Extract the (X, Y) coordinate from the center of the cell holding the provided text.  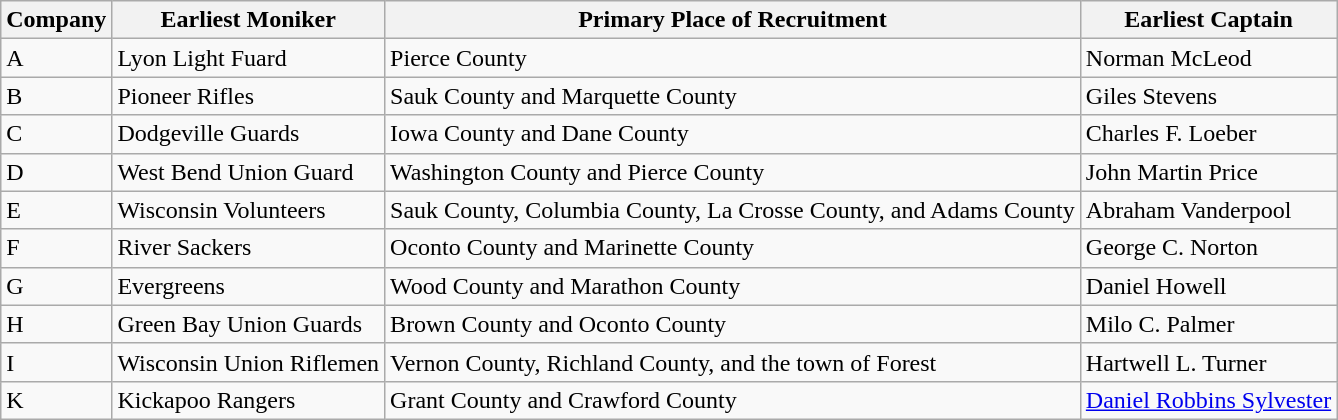
Washington County and Pierce County (733, 172)
Pierce County (733, 58)
Grant County and Crawford County (733, 400)
West Bend Union Guard (248, 172)
Iowa County and Dane County (733, 134)
Charles F. Loeber (1208, 134)
Daniel Howell (1208, 286)
Primary Place of Recruitment (733, 20)
E (56, 210)
Dodgeville Guards (248, 134)
River Sackers (248, 248)
C (56, 134)
Lyon Light Fuard (248, 58)
George C. Norton (1208, 248)
Milo C. Palmer (1208, 324)
Hartwell L. Turner (1208, 362)
Giles Stevens (1208, 96)
K (56, 400)
Company (56, 20)
Sauk County, Columbia County, La Crosse County, and Adams County (733, 210)
Green Bay Union Guards (248, 324)
Abraham Vanderpool (1208, 210)
Brown County and Oconto County (733, 324)
John Martin Price (1208, 172)
Daniel Robbins Sylvester (1208, 400)
A (56, 58)
Norman McLeod (1208, 58)
Sauk County and Marquette County (733, 96)
G (56, 286)
Oconto County and Marinette County (733, 248)
D (56, 172)
Earliest Captain (1208, 20)
Wisconsin Volunteers (248, 210)
Earliest Moniker (248, 20)
Kickapoo Rangers (248, 400)
Evergreens (248, 286)
Pioneer Rifles (248, 96)
B (56, 96)
Vernon County, Richland County, and the town of Forest (733, 362)
F (56, 248)
H (56, 324)
Wisconsin Union Riflemen (248, 362)
Wood County and Marathon County (733, 286)
I (56, 362)
